Determine the [x, y] coordinate at the center of the cell enclosing the given text.  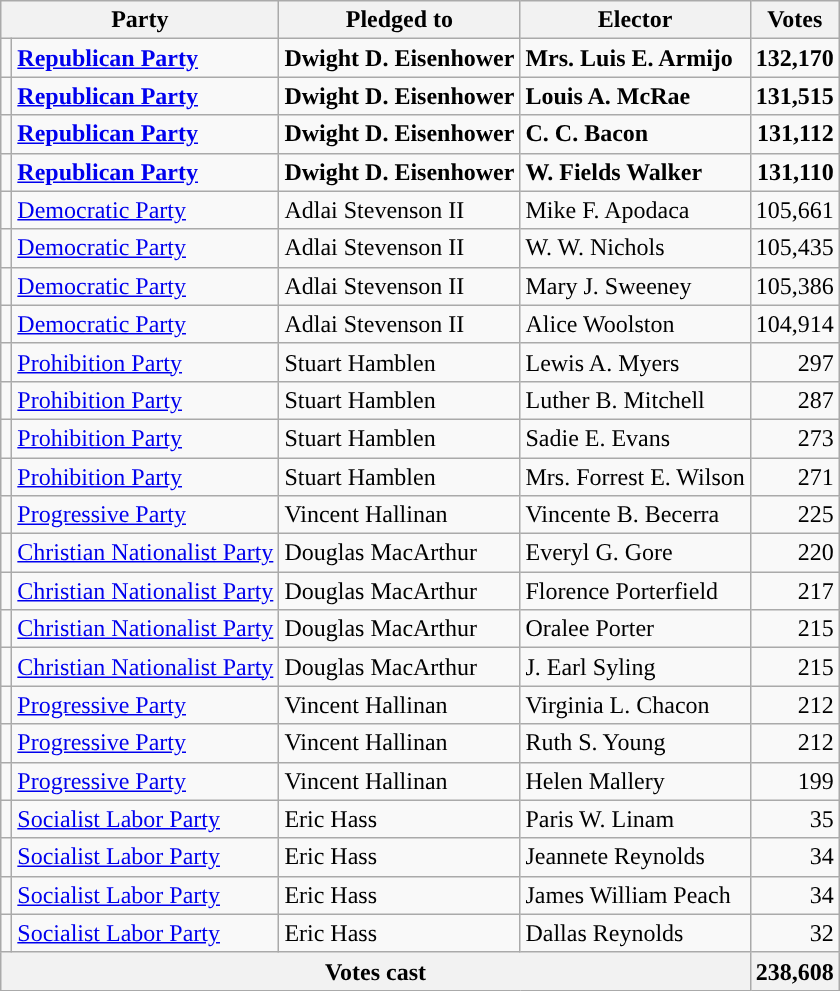
Louis A. McRae [635, 96]
Pledged to [400, 20]
Luther B. Mitchell [635, 400]
Mary J. Sweeney [635, 286]
225 [794, 515]
131,112 [794, 134]
Florence Porterfield [635, 591]
131,515 [794, 96]
35 [794, 819]
287 [794, 400]
W. Fields Walker [635, 172]
W. W. Nichols [635, 248]
Lewis A. Myers [635, 362]
Mike F. Apodaca [635, 210]
Mrs. Luis E. Armijo [635, 58]
Virginia L. Chacon [635, 705]
131,110 [794, 172]
217 [794, 591]
Votes cast [376, 971]
Jeannete Reynolds [635, 857]
238,608 [794, 971]
105,386 [794, 286]
Oralee Porter [635, 629]
J. Earl Syling [635, 667]
Alice Woolston [635, 324]
Votes [794, 20]
297 [794, 362]
Party [140, 20]
Elector [635, 20]
Everyl G. Gore [635, 553]
199 [794, 781]
Helen Mallery [635, 781]
Dallas Reynolds [635, 933]
105,435 [794, 248]
Mrs. Forrest E. Wilson [635, 477]
220 [794, 553]
Sadie E. Evans [635, 438]
Ruth S. Young [635, 743]
32 [794, 933]
271 [794, 477]
132,170 [794, 58]
Paris W. Linam [635, 819]
Vincente B. Becerra [635, 515]
105,661 [794, 210]
104,914 [794, 324]
C. C. Bacon [635, 134]
James William Peach [635, 895]
273 [794, 438]
